Detect which cell encompasses the target text, then output its [x, y] center coordinate. 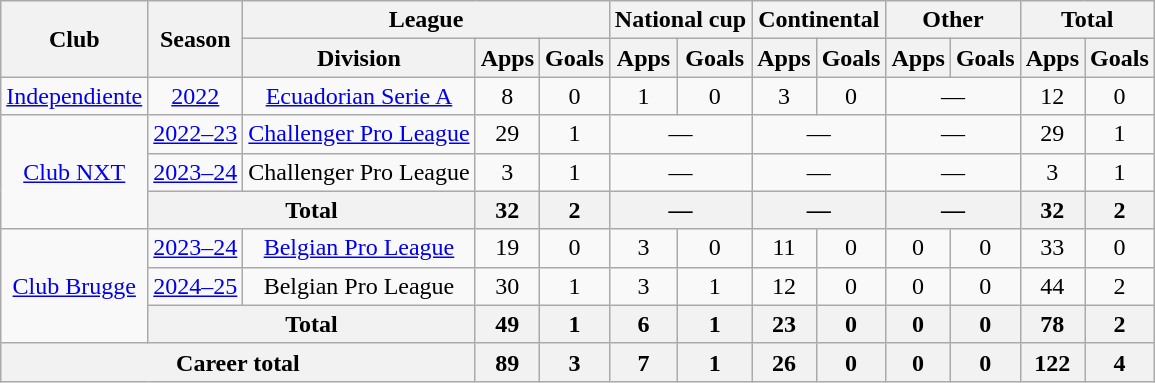
Other [953, 20]
Club Brugge [74, 286]
National cup [680, 20]
6 [643, 324]
26 [784, 362]
30 [507, 286]
Season [196, 39]
122 [1052, 362]
8 [507, 96]
44 [1052, 286]
23 [784, 324]
Ecuadorian Serie A [359, 96]
7 [643, 362]
89 [507, 362]
Club [74, 39]
19 [507, 248]
78 [1052, 324]
League [426, 20]
Club NXT [74, 172]
Continental [819, 20]
49 [507, 324]
4 [1120, 362]
2024–25 [196, 286]
Independiente [74, 96]
Division [359, 58]
33 [1052, 248]
2022 [196, 96]
2022–23 [196, 134]
Career total [238, 362]
11 [784, 248]
